Locate the cell with the specified text and output its (x, y) center coordinate. 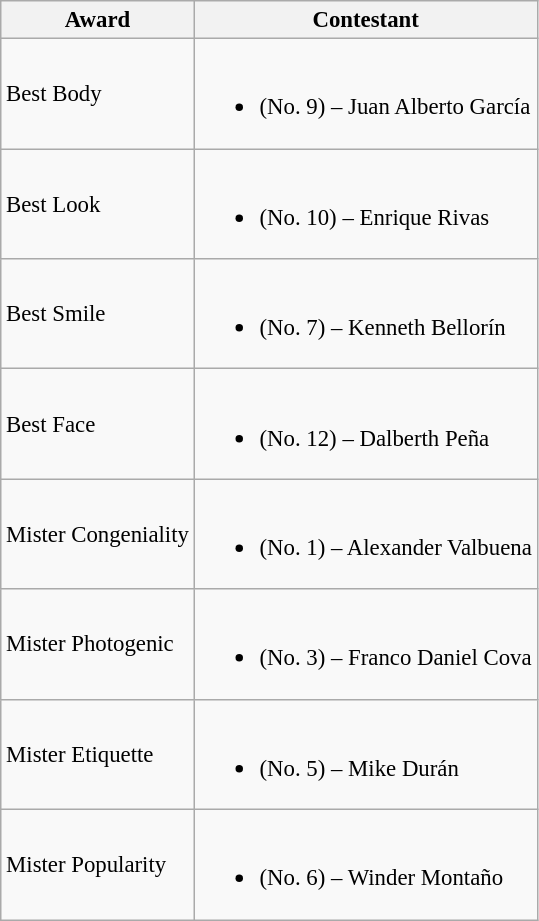
(No. 10) – Enrique Rivas (366, 204)
Best Smile (98, 314)
(No. 6) – Winder Montaño (366, 865)
(No. 5) – Mike Durán (366, 754)
Contestant (366, 20)
(No. 3) – Franco Daniel Cova (366, 644)
Best Body (98, 94)
Best Face (98, 424)
(No. 9) – Juan Alberto García (366, 94)
(No. 7) – Kenneth Bellorín (366, 314)
Mister Popularity (98, 865)
(No. 12) – Dalberth Peña (366, 424)
Mister Photogenic (98, 644)
Award (98, 20)
Best Look (98, 204)
(No. 1) – Alexander Valbuena (366, 534)
Mister Etiquette (98, 754)
Mister Congeniality (98, 534)
